Locate the cell with the specified text and output its [X, Y] center coordinate. 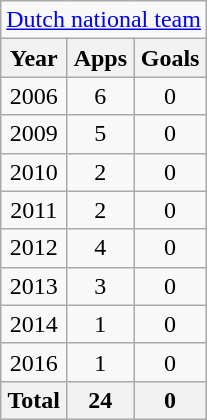
2010 [34, 172]
Apps [100, 58]
3 [100, 286]
2013 [34, 286]
24 [100, 400]
Goals [170, 58]
Dutch national team [104, 20]
4 [100, 248]
Total [34, 400]
2016 [34, 362]
2009 [34, 134]
2011 [34, 210]
6 [100, 96]
2014 [34, 324]
5 [100, 134]
2012 [34, 248]
Year [34, 58]
2006 [34, 96]
